Detect which cell encompasses the target text, then output its [X, Y] center coordinate. 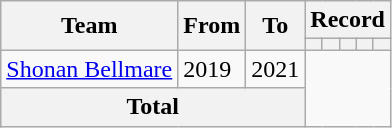
Shonan Bellmare [90, 69]
2019 [212, 69]
From [212, 26]
To [276, 26]
Total [153, 107]
Team [90, 26]
Record [348, 20]
2021 [276, 69]
